Pinpoint the cell where the given text exists, returning its [x, y] midpoint coordinate. 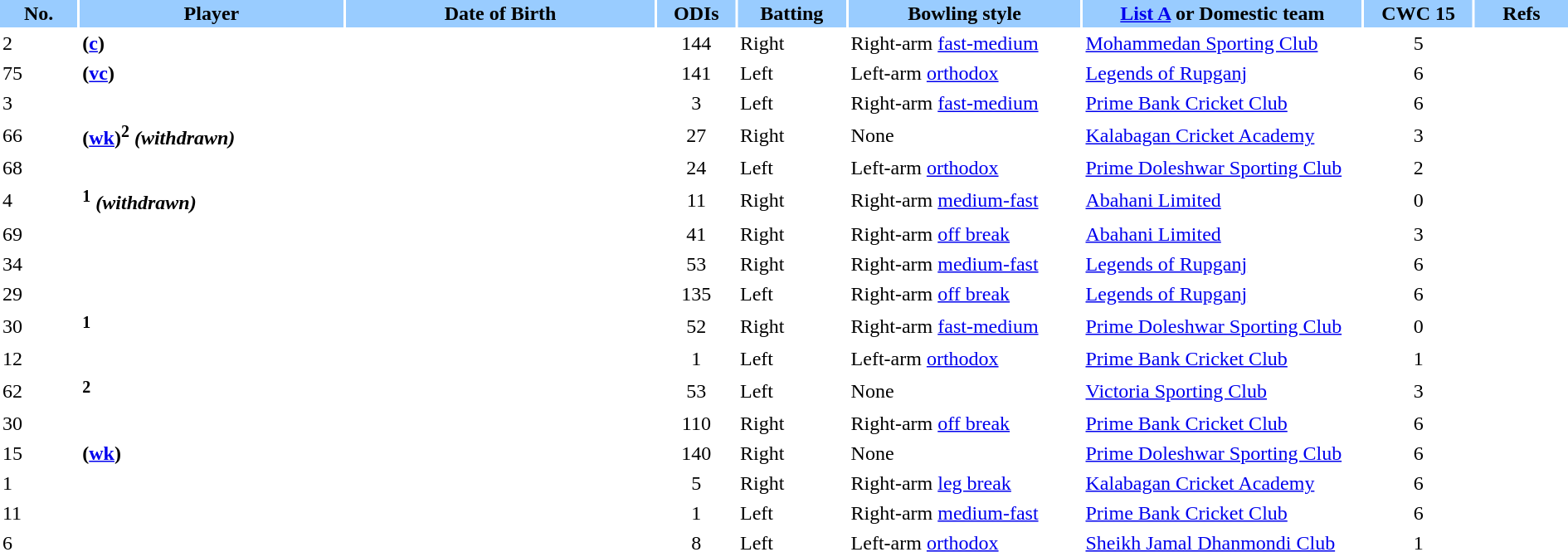
4 [38, 201]
29 [38, 294]
144 [697, 43]
Date of Birth [499, 13]
1 (withdrawn) [211, 201]
135 [697, 294]
34 [38, 264]
(wk) [211, 453]
ODIs [697, 13]
75 [38, 73]
Right-arm leg break [965, 483]
68 [38, 168]
Player [211, 13]
Refs [1522, 13]
141 [697, 73]
110 [697, 423]
24 [697, 168]
Mohammedan Sporting Club [1222, 43]
15 [38, 453]
27 [697, 136]
140 [697, 453]
No. [38, 13]
52 [697, 325]
Bowling style [965, 13]
(vc) [211, 73]
62 [38, 390]
Victoria Sporting Club [1222, 390]
CWC 15 [1419, 13]
(wk)2 (withdrawn) [211, 136]
Batting [791, 13]
(c) [211, 43]
41 [697, 234]
69 [38, 234]
66 [38, 136]
12 [38, 359]
List A or Domestic team [1222, 13]
